Return the (X, Y) coordinate for the center point of the cell that contains the specified text.  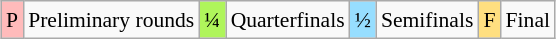
F (489, 20)
½ (363, 20)
Quarterfinals (288, 20)
Preliminary rounds (111, 20)
P (12, 20)
¼ (212, 20)
Final (528, 20)
Semifinals (427, 20)
